Output the (X, Y) coordinate of the center of the cell containing the given text.  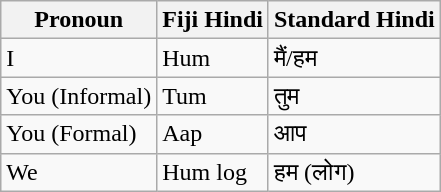
I (79, 58)
Standard Hindi (354, 20)
Fiji Hindi (213, 20)
तुम (354, 96)
You (Formal) (79, 134)
आप (354, 134)
You (Informal) (79, 96)
मैं/हम (354, 58)
हम (लोग) (354, 172)
Hum log (213, 172)
Tum (213, 96)
Hum (213, 58)
Aap (213, 134)
Pronoun (79, 20)
We (79, 172)
